Extract the [X, Y] coordinate from the center of the cell holding the provided text.  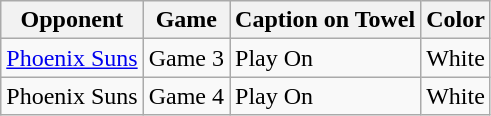
Color [456, 20]
Game [186, 20]
Game 4 [186, 96]
Game 3 [186, 58]
Caption on Towel [326, 20]
Opponent [72, 20]
